Capture the cell that displays the provided text and extract its (X, Y) central coordinate. 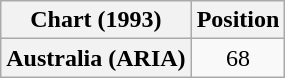
Chart (1993) (96, 20)
Australia (ARIA) (96, 58)
Position (238, 20)
68 (238, 58)
